Detect which cell encompasses the target text, then output its [x, y] center coordinate. 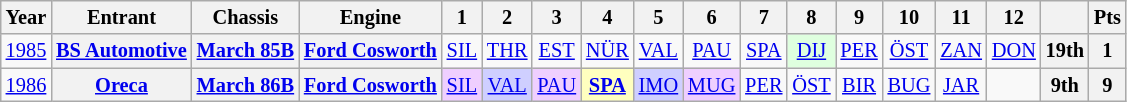
ZAN [961, 51]
7 [764, 17]
Oreca [122, 85]
EST [556, 51]
March 86B [246, 85]
19th [1065, 51]
Entrant [122, 17]
4 [608, 17]
BIR [860, 85]
10 [910, 17]
March 85B [246, 51]
DON [1014, 51]
1985 [26, 51]
Year [26, 17]
Pts [1108, 17]
THR [507, 51]
Chassis [246, 17]
6 [712, 17]
IMO [658, 85]
MUG [712, 85]
9th [1065, 85]
1986 [26, 85]
DIJ [811, 51]
3 [556, 17]
2 [507, 17]
8 [811, 17]
NÜR [608, 51]
11 [961, 17]
JAR [961, 85]
BUG [910, 85]
12 [1014, 17]
Engine [370, 17]
5 [658, 17]
BS Automotive [122, 51]
